Output the (X, Y) coordinate of the center of the cell containing the given text.  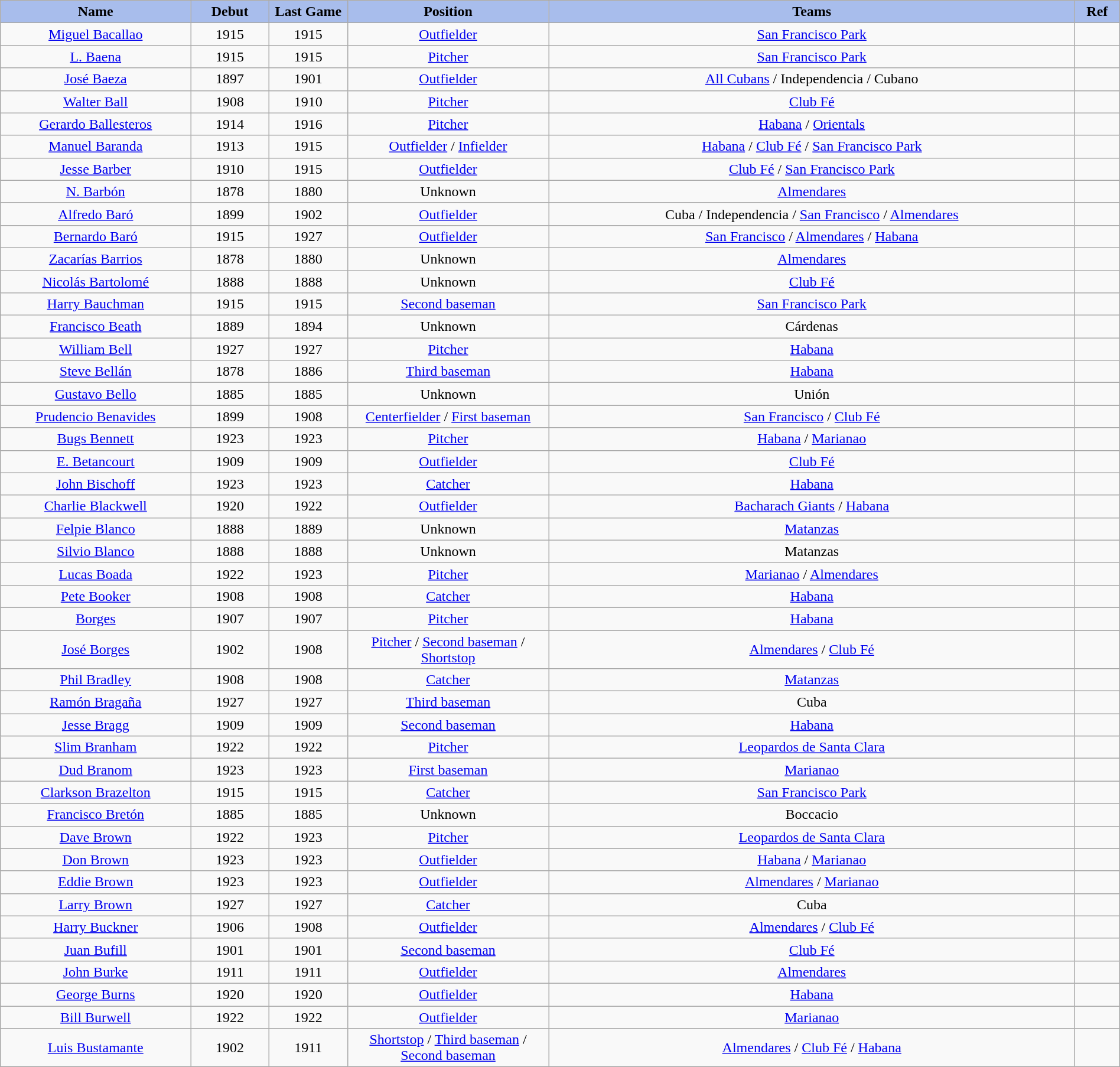
Lucas Boada (96, 574)
Bill Burwell (96, 1017)
E. Betancourt (96, 461)
Eddie Brown (96, 882)
N. Barbón (96, 191)
George Burns (96, 994)
L. Baena (96, 57)
Dave Brown (96, 837)
Jesse Barber (96, 169)
1897 (230, 79)
Walter Ball (96, 102)
1906 (230, 927)
Steve Bellán (96, 372)
Zacarías Barrios (96, 259)
1894 (308, 327)
1916 (308, 124)
Bacharach Giants / Habana (812, 506)
San Francisco / Club Fé (812, 417)
Gustavo Bello (96, 394)
Miguel Bacallao (96, 34)
Charlie Blackwell (96, 506)
Luis Bustamante (96, 1048)
Don Brown (96, 860)
Juan Bufill (96, 949)
First baseman (448, 770)
1886 (308, 372)
Silvio Blanco (96, 551)
Jesse Bragg (96, 725)
José Baeza (96, 79)
Dud Branom (96, 770)
Boccacio (812, 815)
1914 (230, 124)
Cárdenas (812, 327)
Centerfielder / First baseman (448, 417)
John Burke (96, 972)
John Bischoff (96, 484)
Outfielder / Infielder (448, 147)
Felpie Blanco (96, 529)
Marianao / Almendares (812, 574)
Position (448, 12)
Teams (812, 12)
Name (96, 12)
Clarkson Brazelton (96, 792)
Unión (812, 394)
Almendares / Marianao (812, 882)
Harry Bauchman (96, 304)
Alfredo Baró (96, 214)
Harry Buckner (96, 927)
Pete Booker (96, 596)
Gerardo Ballesteros (96, 124)
Borges (96, 619)
Habana / Club Fé / San Francisco Park (812, 147)
Manuel Baranda (96, 147)
Ramón Bragaña (96, 702)
San Francisco / Almendares / Habana (812, 236)
Slim Branham (96, 747)
Prudencio Benavides (96, 417)
Larry Brown (96, 905)
Habana / Orientals (812, 124)
Bernardo Baró (96, 236)
Debut (230, 12)
Last Game (308, 12)
Pitcher / Second baseman / Shortstop (448, 649)
All Cubans / Independencia / Cubano (812, 79)
Cuba / Independencia / San Francisco / Almendares (812, 214)
Phil Bradley (96, 680)
Francisco Beath (96, 327)
Francisco Bretón (96, 815)
1913 (230, 147)
Ref (1097, 12)
Almendares / Club Fé / Habana (812, 1048)
William Bell (96, 349)
Nicolás Bartolomé (96, 282)
Club Fé / San Francisco Park (812, 169)
José Borges (96, 649)
Shortstop / Third baseman / Second baseman (448, 1048)
Bugs Bennett (96, 439)
